Return [x, y] of the center of cell containing provided text 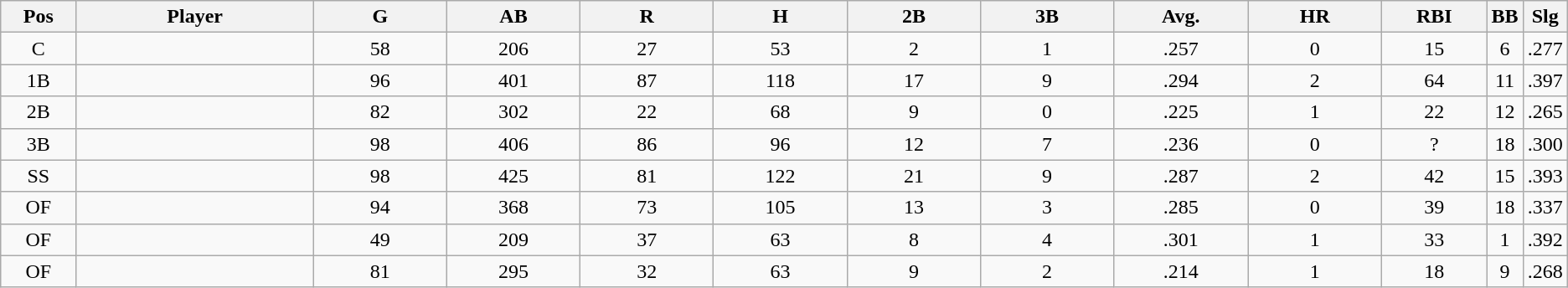
.397 [1545, 80]
7 [1047, 144]
.214 [1181, 271]
58 [380, 49]
82 [380, 112]
4 [1047, 239]
368 [513, 208]
Slg [1545, 17]
.393 [1545, 176]
425 [513, 176]
R [647, 17]
C [39, 49]
122 [781, 176]
.265 [1545, 112]
.285 [1181, 208]
206 [513, 49]
86 [647, 144]
21 [913, 176]
.277 [1545, 49]
.294 [1181, 80]
.268 [1545, 271]
.236 [1181, 144]
11 [1504, 80]
37 [647, 239]
27 [647, 49]
68 [781, 112]
13 [913, 208]
53 [781, 49]
42 [1434, 176]
3 [1047, 208]
HR [1315, 17]
.392 [1545, 239]
302 [513, 112]
17 [913, 80]
105 [781, 208]
39 [1434, 208]
G [380, 17]
118 [781, 80]
.337 [1545, 208]
94 [380, 208]
.300 [1545, 144]
Player [194, 17]
209 [513, 239]
? [1434, 144]
64 [1434, 80]
H [781, 17]
406 [513, 144]
6 [1504, 49]
.257 [1181, 49]
RBI [1434, 17]
SS [39, 176]
.287 [1181, 176]
49 [380, 239]
.301 [1181, 239]
8 [913, 239]
73 [647, 208]
87 [647, 80]
401 [513, 80]
1B [39, 80]
.225 [1181, 112]
Pos [39, 17]
33 [1434, 239]
32 [647, 271]
BB [1504, 17]
AB [513, 17]
295 [513, 271]
Avg. [1181, 17]
